Pinpoint the cell where the given text exists, returning its [x, y] midpoint coordinate. 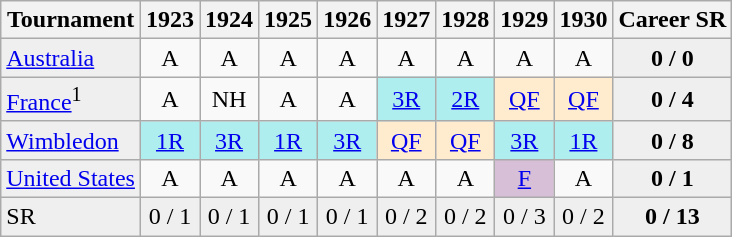
0 / 13 [672, 217]
F [524, 178]
Career SR [672, 20]
SR [71, 217]
United States [71, 178]
Australia [71, 58]
0 / 4 [672, 100]
1927 [406, 20]
Wimbledon [71, 140]
2R [466, 100]
1925 [288, 20]
1924 [230, 20]
1929 [524, 20]
NH [230, 100]
0 / 8 [672, 140]
0 / 3 [524, 217]
0 / 0 [672, 58]
Tournament [71, 20]
France1 [71, 100]
1928 [466, 20]
1923 [170, 20]
1926 [348, 20]
1930 [584, 20]
